Return the (x, y) coordinate for the center point of the cell that contains the specified text.  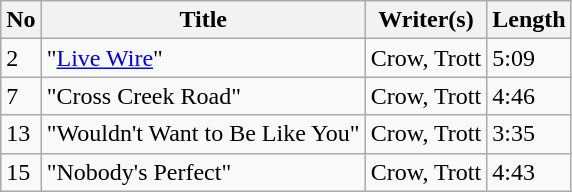
2 (21, 58)
Writer(s) (426, 20)
4:43 (529, 172)
Length (529, 20)
7 (21, 96)
15 (21, 172)
"Nobody's Perfect" (203, 172)
4:46 (529, 96)
Title (203, 20)
"Wouldn't Want to Be Like You" (203, 134)
5:09 (529, 58)
"Cross Creek Road" (203, 96)
"Live Wire" (203, 58)
3:35 (529, 134)
13 (21, 134)
No (21, 20)
